For the text-containing cell, return its midpoint in (X, Y) coordinate format. 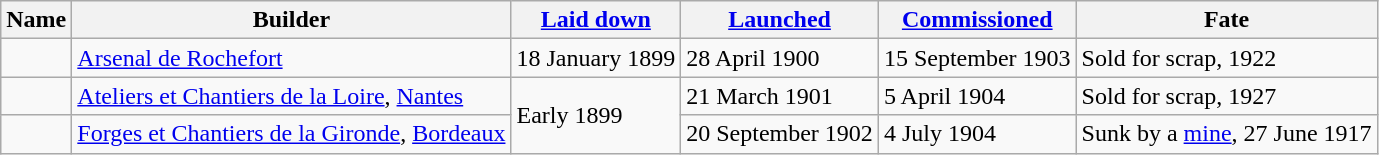
15 September 1903 (977, 58)
21 March 1901 (780, 96)
Laid down (596, 20)
28 April 1900 (780, 58)
Fate (1226, 20)
Early 1899 (596, 115)
Commissioned (977, 20)
Launched (780, 20)
18 January 1899 (596, 58)
20 September 1902 (780, 134)
Sold for scrap, 1922 (1226, 58)
Name (36, 20)
Arsenal de Rochefort (292, 58)
Ateliers et Chantiers de la Loire, Nantes (292, 96)
Sold for scrap, 1927 (1226, 96)
Builder (292, 20)
Forges et Chantiers de la Gironde, Bordeaux (292, 134)
Sunk by a mine, 27 June 1917 (1226, 134)
4 July 1904 (977, 134)
5 April 1904 (977, 96)
